Return [x, y] of the center of cell containing provided text 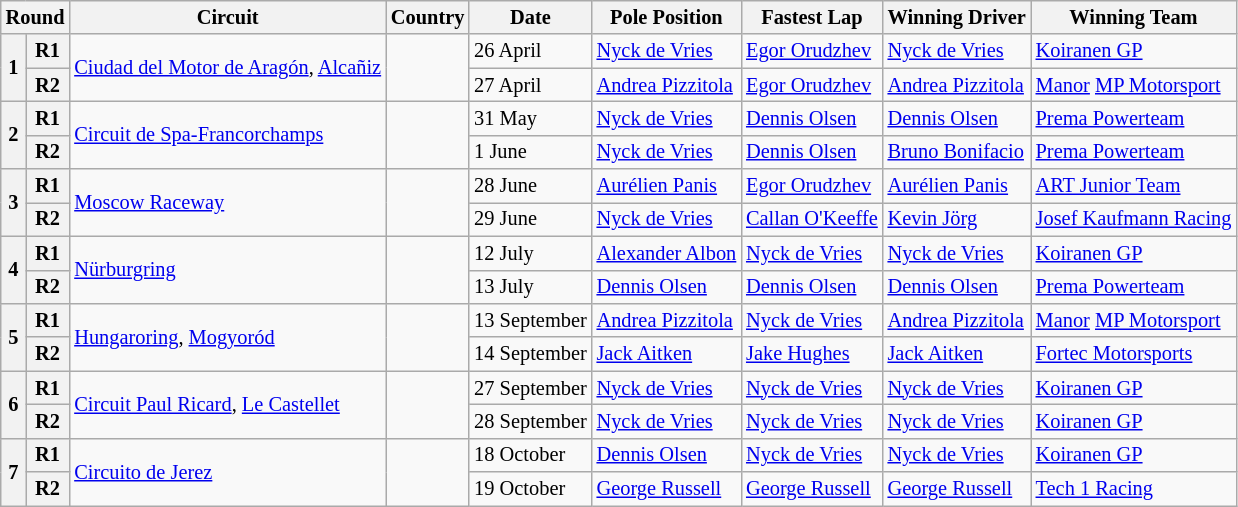
7 [14, 472]
13 July [530, 287]
Ciudad del Motor de Aragón, Alcañiz [228, 68]
Alexander Albon [667, 253]
Callan O'Keeffe [812, 219]
19 October [530, 489]
Tech 1 Racing [1134, 489]
5 [14, 336]
Country [428, 17]
1 [14, 68]
6 [14, 404]
Circuito de Jerez [228, 472]
Winning Team [1134, 17]
3 [14, 202]
Jake Hughes [812, 354]
Winning Driver [957, 17]
29 June [530, 219]
Fastest Lap [812, 17]
Josef Kaufmann Racing [1134, 219]
Round [36, 17]
26 April [530, 51]
Kevin Jörg [957, 219]
Moscow Raceway [228, 202]
31 May [530, 118]
Fortec Motorsports [1134, 354]
18 October [530, 455]
27 September [530, 388]
14 September [530, 354]
Bruno Bonifacio [957, 152]
27 April [530, 85]
4 [14, 270]
Date [530, 17]
12 July [530, 253]
13 September [530, 320]
Circuit [228, 17]
Nürburgring [228, 270]
2 [14, 134]
Circuit Paul Ricard, Le Castellet [228, 404]
Hungaroring, Mogyoród [228, 336]
ART Junior Team [1134, 186]
28 September [530, 421]
Pole Position [667, 17]
28 June [530, 186]
1 June [530, 152]
Circuit de Spa-Francorchamps [228, 134]
